Capture the cell that displays the provided text and extract its [x, y] central coordinate. 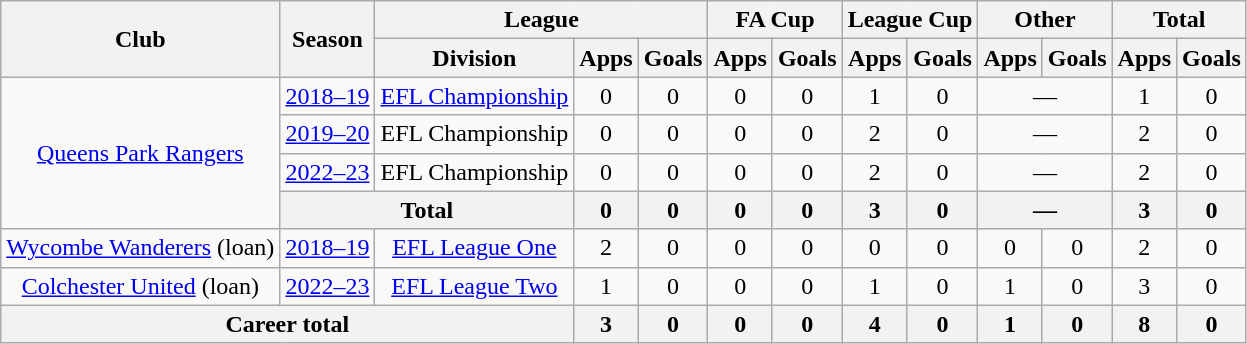
EFL League One [474, 248]
Career total [288, 324]
League [542, 20]
League Cup [910, 20]
EFL League Two [474, 286]
Other [1045, 20]
Wycombe Wanderers (loan) [140, 248]
8 [1144, 324]
FA Cup [775, 20]
4 [874, 324]
2019–20 [328, 134]
Club [140, 39]
Season [328, 39]
Division [474, 58]
Colchester United (loan) [140, 286]
Queens Park Rangers [140, 153]
